For the text-containing cell, return its midpoint in [x, y] coordinate format. 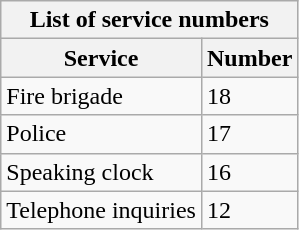
18 [249, 96]
16 [249, 172]
Fire brigade [102, 96]
List of service numbers [150, 20]
Service [102, 58]
17 [249, 134]
12 [249, 210]
Police [102, 134]
Speaking clock [102, 172]
Telephone inquiries [102, 210]
Number [249, 58]
